Determine the [X, Y] coordinate at the center of the cell enclosing the given text.  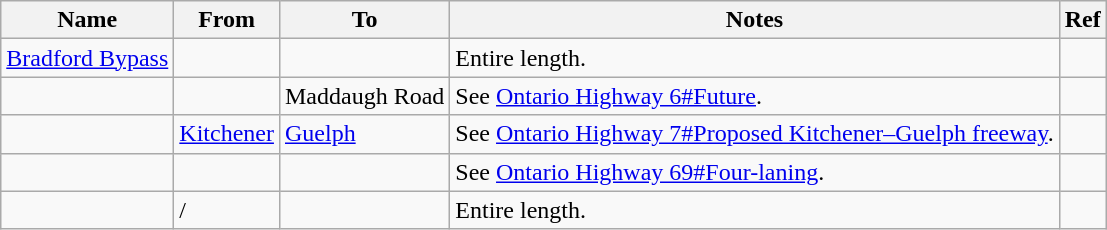
See Ontario Highway 6#Future. [754, 96]
To [364, 20]
Bradford Bypass [88, 58]
See Ontario Highway 7#Proposed Kitchener–Guelph freeway. [754, 134]
Notes [754, 20]
Name [88, 20]
Kitchener [227, 134]
Ref [1082, 20]
/ [227, 210]
Guelph [364, 134]
Maddaugh Road [364, 96]
From [227, 20]
See Ontario Highway 69#Four-laning. [754, 172]
